Locate the cell with the specified text and output its [x, y] center coordinate. 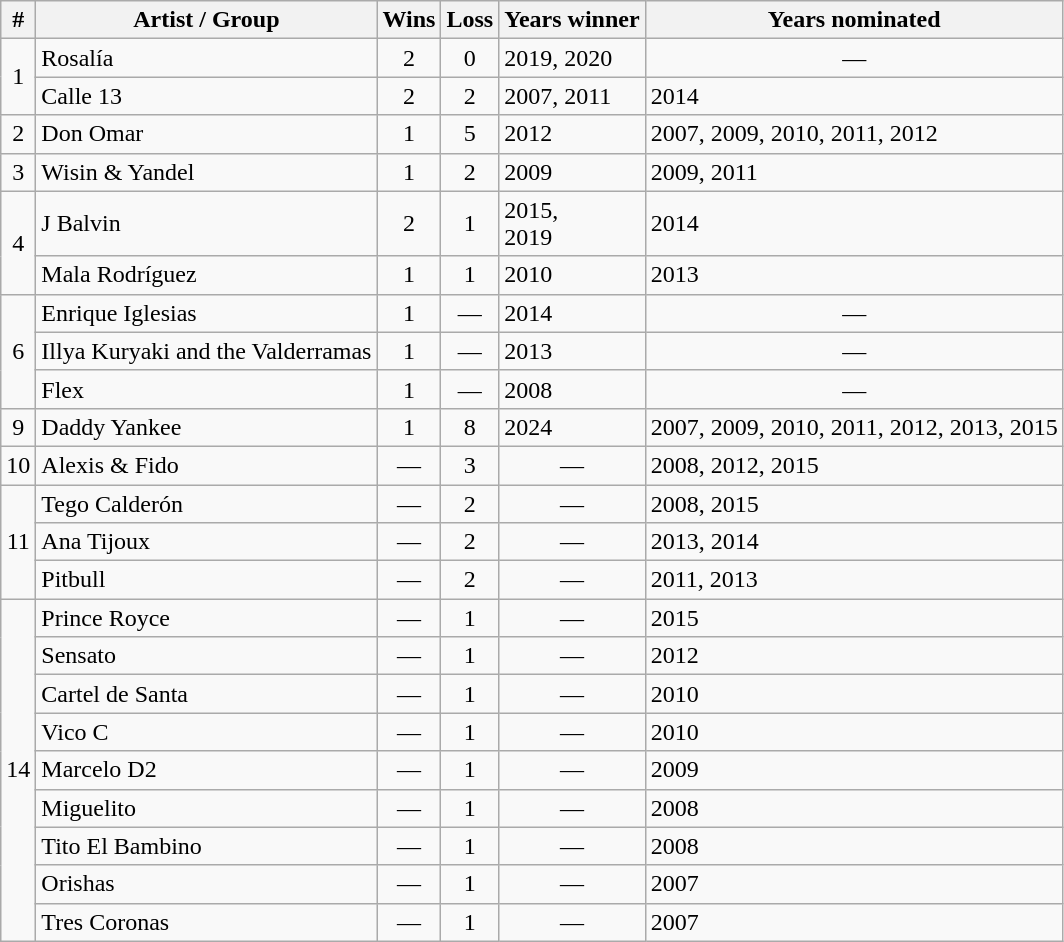
Artist / Group [206, 20]
Daddy Yankee [206, 427]
Tres Coronas [206, 922]
Ana Tijoux [206, 542]
10 [18, 465]
Wisin & Yandel [206, 172]
2009, 2011 [854, 172]
Flex [206, 389]
Years winner [572, 20]
Don Omar [206, 134]
Rosalía [206, 58]
Enrique Iglesias [206, 313]
2007, 2009, 2010, 2011, 2012 [854, 134]
2015,2019 [572, 224]
2007, 2011 [572, 96]
2008, 2015 [854, 503]
2024 [572, 427]
Orishas [206, 884]
Tito El Bambino [206, 846]
8 [470, 427]
5 [470, 134]
Years nominated [854, 20]
Cartel de Santa [206, 694]
2019, 2020 [572, 58]
Pitbull [206, 580]
Mala Rodríguez [206, 275]
J Balvin [206, 224]
Prince Royce [206, 618]
Vico C [206, 732]
6 [18, 351]
Sensato [206, 656]
9 [18, 427]
2015 [854, 618]
2008, 2012, 2015 [854, 465]
4 [18, 242]
Miguelito [206, 808]
14 [18, 770]
Tego Calderón [206, 503]
Marcelo D2 [206, 770]
2011, 2013 [854, 580]
Alexis & Fido [206, 465]
Calle 13 [206, 96]
2007, 2009, 2010, 2011, 2012, 2013, 2015 [854, 427]
2013, 2014 [854, 542]
0 [470, 58]
Wins [409, 20]
# [18, 20]
Illya Kuryaki and the Valderramas [206, 351]
Loss [470, 20]
11 [18, 541]
